Locate the cell with the specified text and output its [X, Y] center coordinate. 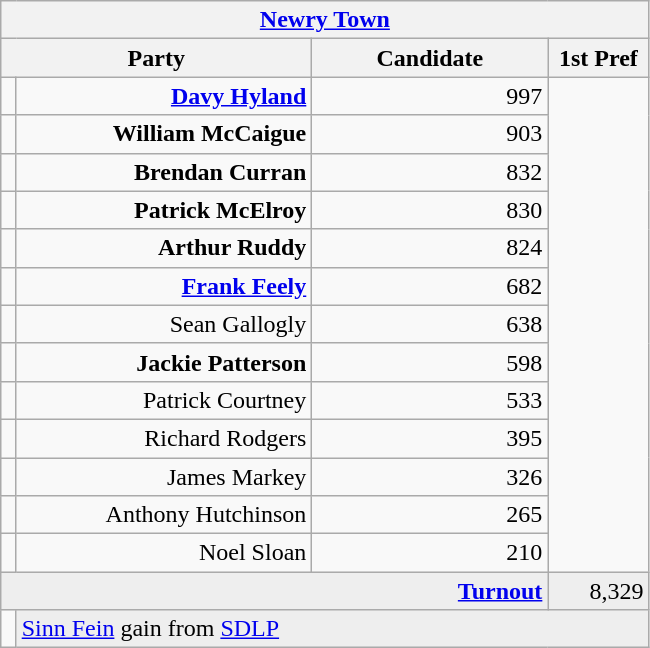
Sean Gallogly [164, 324]
Sinn Fein gain from SDLP [332, 629]
Candidate [430, 58]
Patrick McElroy [164, 210]
Party [156, 58]
326 [430, 477]
Jackie Patterson [164, 362]
598 [430, 362]
638 [430, 324]
Patrick Courtney [164, 400]
Turnout [274, 591]
Anthony Hutchinson [164, 515]
533 [430, 400]
682 [430, 286]
Noel Sloan [164, 553]
Davy Hyland [164, 96]
824 [430, 248]
1st Pref [598, 58]
830 [430, 210]
Arthur Ruddy [164, 248]
Newry Town [325, 20]
903 [430, 134]
395 [430, 438]
William McCaigue [164, 134]
Frank Feely [164, 286]
832 [430, 172]
Richard Rodgers [164, 438]
210 [430, 553]
James Markey [164, 477]
265 [430, 515]
Brendan Curran [164, 172]
8,329 [598, 591]
997 [430, 96]
